Identify which cell holds the provided text, then report its [x, y] central coordinate. 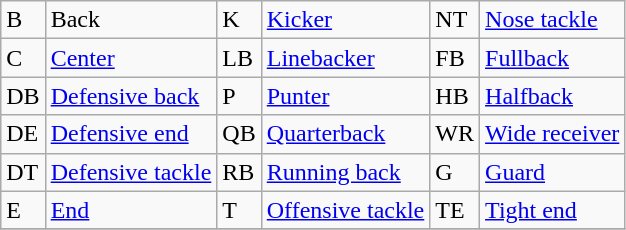
Nose tackle [552, 20]
Defensive back [131, 96]
E [23, 210]
RB [239, 172]
LB [239, 58]
B [23, 20]
QB [239, 134]
TE [455, 210]
Offensive tackle [346, 210]
P [239, 96]
Back [131, 20]
C [23, 58]
T [239, 210]
Defensive tackle [131, 172]
End [131, 210]
Tight end [552, 210]
Fullback [552, 58]
Center [131, 58]
Kicker [346, 20]
HB [455, 96]
K [239, 20]
Wide receiver [552, 134]
FB [455, 58]
G [455, 172]
Quarterback [346, 134]
Halfback [552, 96]
DB [23, 96]
Defensive end [131, 134]
DE [23, 134]
Punter [346, 96]
Linebacker [346, 58]
DT [23, 172]
WR [455, 134]
Guard [552, 172]
Running back [346, 172]
NT [455, 20]
